Search for the cell housing the specified text and yield its [x, y] center coordinate. 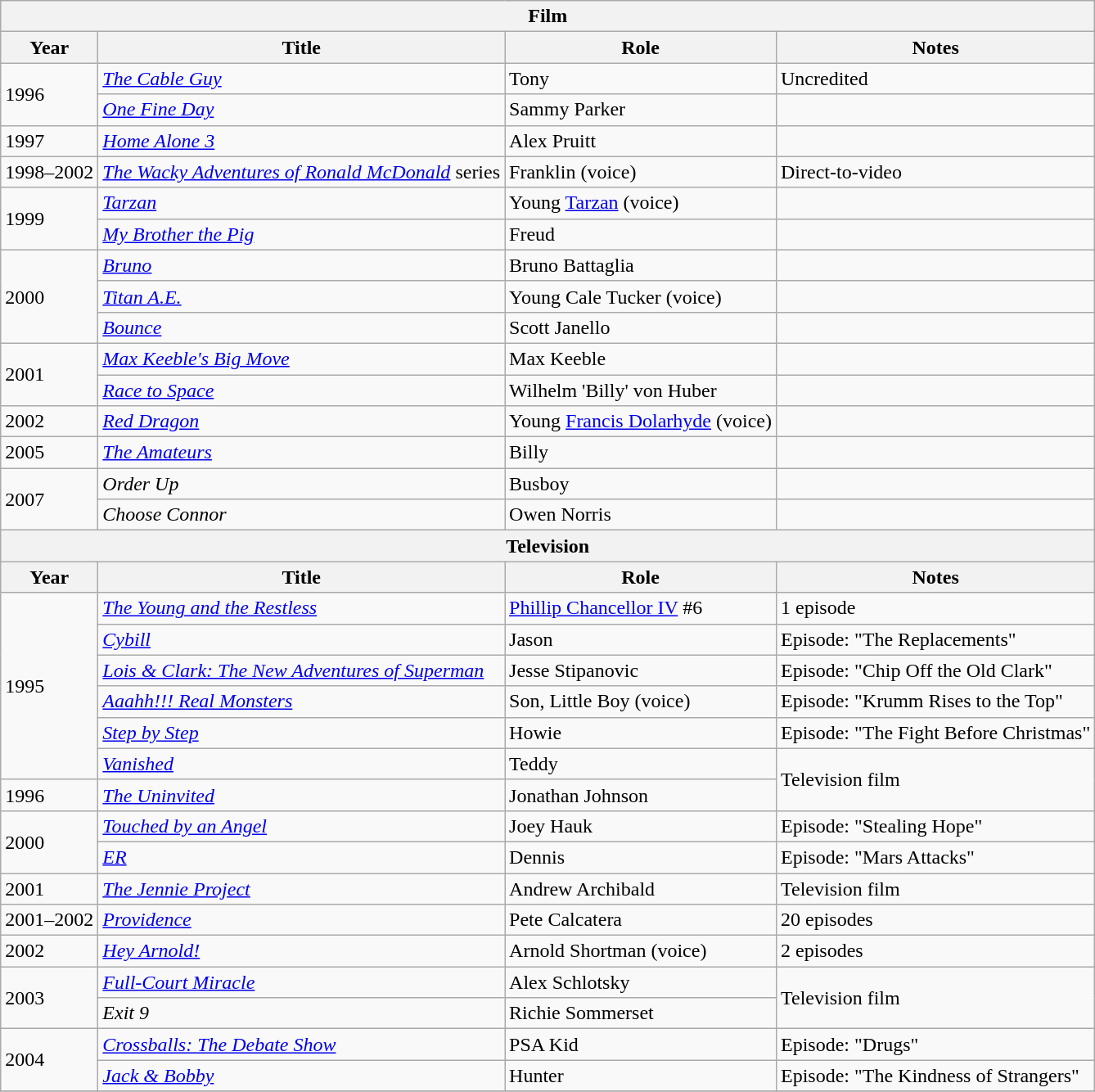
Dennis [641, 857]
2003 [49, 998]
2004 [49, 1060]
The Wacky Adventures of Ronald McDonald series [301, 172]
Episode: "Mars Attacks" [935, 857]
Bruno [301, 265]
20 episodes [935, 920]
Teddy [641, 764]
Son, Little Boy (voice) [641, 702]
Red Dragon [301, 422]
The Amateurs [301, 453]
Episode: "Stealing Hope" [935, 826]
Sammy Parker [641, 110]
Billy [641, 453]
Max Keeble [641, 359]
Alex Pruitt [641, 141]
Jack & Bobby [301, 1076]
Home Alone 3 [301, 141]
Young Tarzan (voice) [641, 203]
Film [548, 16]
1995 [49, 686]
1998–2002 [49, 172]
Jesse Stipanovic [641, 670]
Jason [641, 639]
Vanished [301, 764]
Full-Court Miracle [301, 982]
Lois & Clark: The New Adventures of Superman [301, 670]
Television [548, 546]
Busboy [641, 484]
My Brother the Pig [301, 234]
Episode: "The Kindness of Strangers" [935, 1076]
Wilhelm 'Billy' von Huber [641, 390]
Andrew Archibald [641, 888]
Max Keeble's Big Move [301, 359]
Young Francis Dolarhyde (voice) [641, 422]
2001–2002 [49, 920]
Hunter [641, 1076]
Step by Step [301, 733]
Freud [641, 234]
Choose Connor [301, 515]
The Cable Guy [301, 79]
Hey Arnold! [301, 951]
Tony [641, 79]
Episode: "Drugs" [935, 1045]
Episode: "Krumm Rises to the Top" [935, 702]
Owen Norris [641, 515]
Order Up [301, 484]
2005 [49, 453]
Episode: "The Replacements" [935, 639]
Jonathan Johnson [641, 795]
Episode: "Chip Off the Old Clark" [935, 670]
Crossballs: The Debate Show [301, 1045]
1997 [49, 141]
Howie [641, 733]
Joey Hauk [641, 826]
One Fine Day [301, 110]
Cybill [301, 639]
Arnold Shortman (voice) [641, 951]
Titan A.E. [301, 296]
Uncredited [935, 79]
Bounce [301, 327]
Direct-to-video [935, 172]
Episode: "The Fight Before Christmas" [935, 733]
Young Cale Tucker (voice) [641, 296]
Bruno Battaglia [641, 265]
2007 [49, 499]
The Uninvited [301, 795]
1 episode [935, 608]
Aaahh!!! Real Monsters [301, 702]
Phillip Chancellor IV #6 [641, 608]
Providence [301, 920]
Scott Janello [641, 327]
ER [301, 857]
2 episodes [935, 951]
Franklin (voice) [641, 172]
The Jennie Project [301, 888]
Richie Sommerset [641, 1013]
1999 [49, 219]
PSA Kid [641, 1045]
Alex Schlotsky [641, 982]
Pete Calcatera [641, 920]
The Young and the Restless [301, 608]
Tarzan [301, 203]
Exit 9 [301, 1013]
Race to Space [301, 390]
Touched by an Angel [301, 826]
